For the text-containing cell, return its midpoint in (x, y) coordinate format. 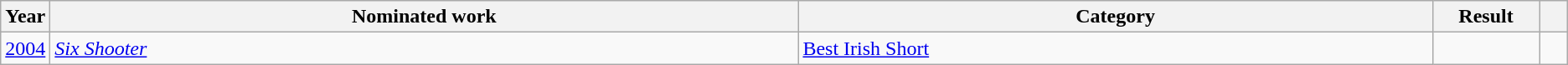
Six Shooter (424, 48)
Best Irish Short (1116, 48)
Result (1486, 17)
Year (25, 17)
2004 (25, 48)
Category (1116, 17)
Nominated work (424, 17)
